Capture the cell that displays the provided text and extract its [x, y] central coordinate. 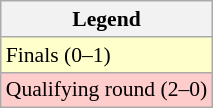
Legend [107, 19]
Qualifying round (2–0) [107, 90]
Finals (0–1) [107, 55]
